Detect which cell encompasses the target text, then output its (X, Y) center coordinate. 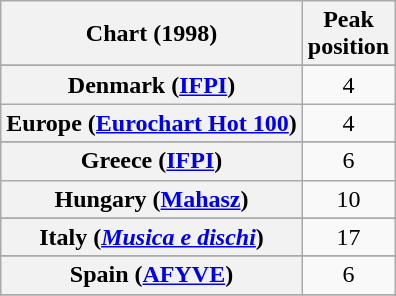
Spain (AFYVE) (152, 275)
Chart (1998) (152, 34)
17 (348, 237)
Denmark (IFPI) (152, 85)
Hungary (Mahasz) (152, 199)
Europe (Eurochart Hot 100) (152, 123)
Italy (Musica e dischi) (152, 237)
Peakposition (348, 34)
10 (348, 199)
Greece (IFPI) (152, 161)
